Pinpoint the cell where the given text exists, returning its [x, y] midpoint coordinate. 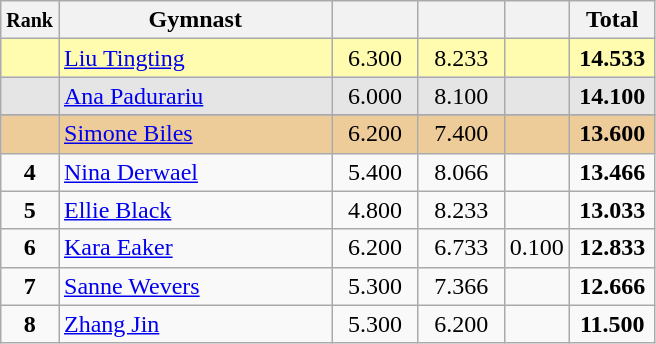
Rank [30, 20]
13.600 [612, 134]
6.733 [461, 248]
Total [612, 20]
14.533 [612, 58]
5 [30, 210]
13.466 [612, 172]
14.100 [612, 96]
Simone Biles [195, 134]
Gymnast [195, 20]
6.300 [375, 58]
8 [30, 324]
Nina Derwael [195, 172]
4.800 [375, 210]
6.000 [375, 96]
Liu Tingting [195, 58]
5.400 [375, 172]
8.066 [461, 172]
7.400 [461, 134]
Ellie Black [195, 210]
4 [30, 172]
11.500 [612, 324]
Zhang Jin [195, 324]
0.100 [536, 248]
8.100 [461, 96]
Ana Padurariu [195, 96]
12.833 [612, 248]
7 [30, 286]
Sanne Wevers [195, 286]
7.366 [461, 286]
13.033 [612, 210]
12.666 [612, 286]
Kara Eaker [195, 248]
6 [30, 248]
